Find where the given text appears and provide that cell's center as (x, y) coordinate. 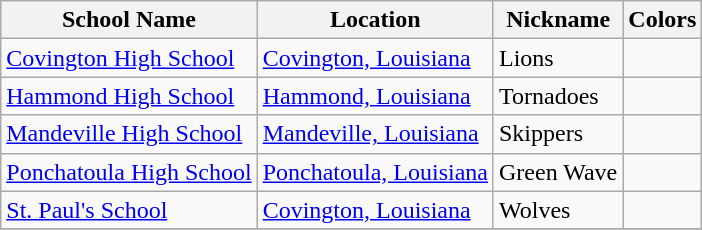
Ponchatoula, Louisiana (375, 172)
St. Paul's School (129, 210)
Nickname (558, 20)
Lions (558, 58)
Mandeville, Louisiana (375, 134)
Mandeville High School (129, 134)
Hammond, Louisiana (375, 96)
Skippers (558, 134)
Location (375, 20)
Green Wave (558, 172)
Hammond High School (129, 96)
Colors (662, 20)
School Name (129, 20)
Ponchatoula High School (129, 172)
Wolves (558, 210)
Tornadoes (558, 96)
Covington High School (129, 58)
